Locate the cell with the specified text and output its (X, Y) center coordinate. 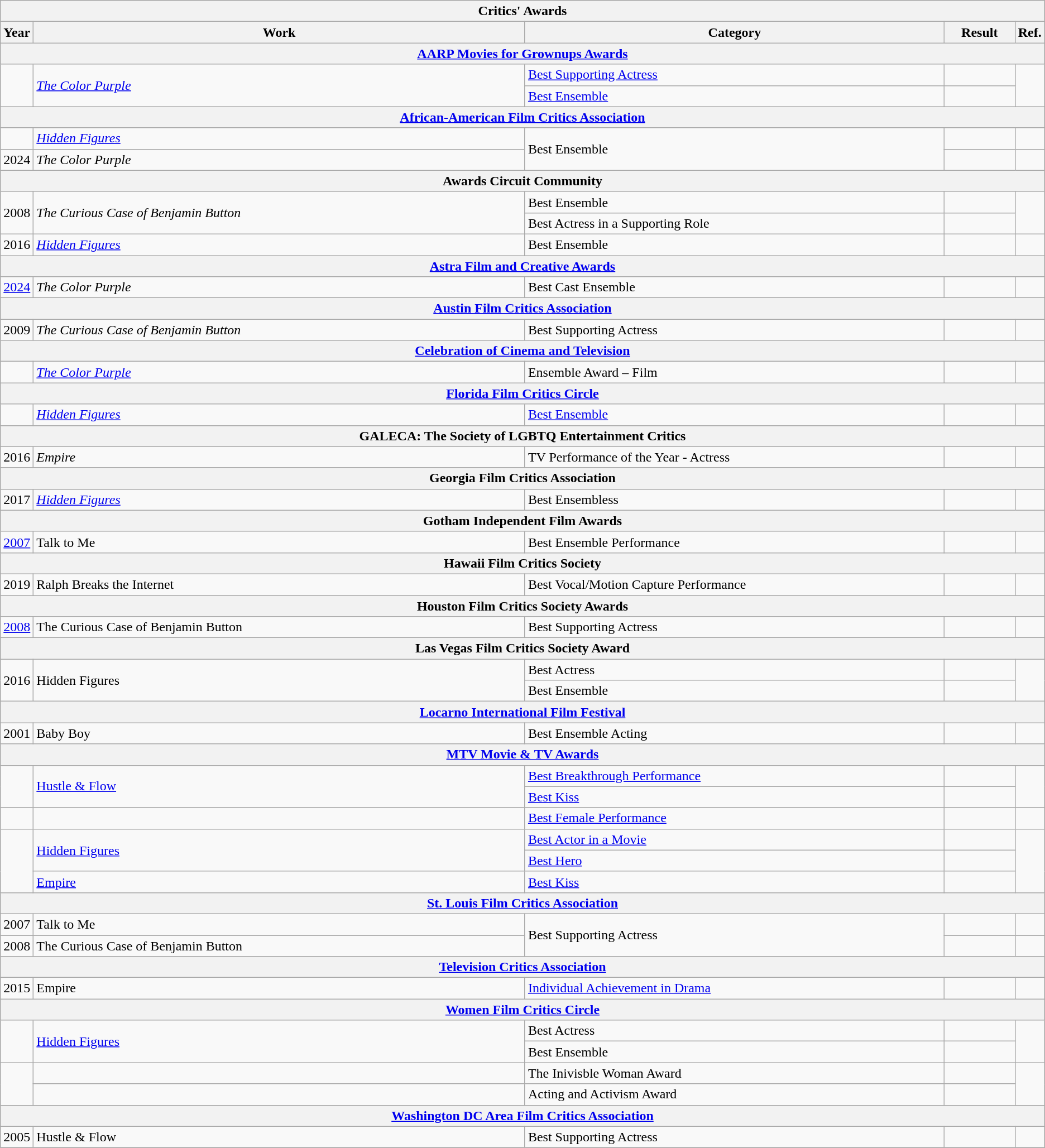
Las Vegas Film Critics Society Award (522, 649)
Best Actor in a Movie (735, 839)
Category (735, 32)
2009 (17, 330)
Ralph Breaks the Internet (279, 584)
TV Performance of the Year - Actress (735, 457)
St. Louis Film Critics Association (522, 903)
Best Vocal/Motion Capture Performance (735, 584)
2019 (17, 584)
Ref. (1029, 32)
2001 (17, 733)
Critics' Awards (522, 11)
Work (279, 32)
Locarno International Film Festival (522, 712)
Celebration of Cinema and Television (522, 351)
Georgia Film Critics Association (522, 478)
Awards Circuit Community (522, 181)
African-American Film Critics Association (522, 117)
Acting and Activism Award (735, 1094)
2005 (17, 1137)
Best Ensemble Acting (735, 733)
Year (17, 32)
Best Female Performance (735, 818)
Astra Film and Creative Awards (522, 266)
Television Critics Association (522, 967)
Best Hero (735, 861)
Best Cast Ensemble (735, 287)
Women Film Critics Circle (522, 1010)
MTV Movie & TV Awards (522, 755)
GALECA: The Society of LGBTQ Entertainment Critics (522, 436)
Best Ensembless (735, 499)
Individual Achievement in Drama (735, 988)
Result (979, 32)
Gotham Independent Film Awards (522, 521)
Best Breakthrough Performance (735, 776)
Ensemble Award – Film (735, 372)
Best Ensemble Performance (735, 542)
2015 (17, 988)
Houston Film Critics Society Awards (522, 606)
AARP Movies for Grownups Awards (522, 54)
Baby Boy (279, 733)
2017 (17, 499)
Hawaii Film Critics Society (522, 563)
Washington DC Area Film Critics Association (522, 1116)
The Inivisble Woman Award (735, 1073)
Florida Film Critics Circle (522, 393)
Austin Film Critics Association (522, 309)
Best Actress in a Supporting Role (735, 223)
